Scan for the cell matching the given text and deliver its (x, y) coordinate at center. 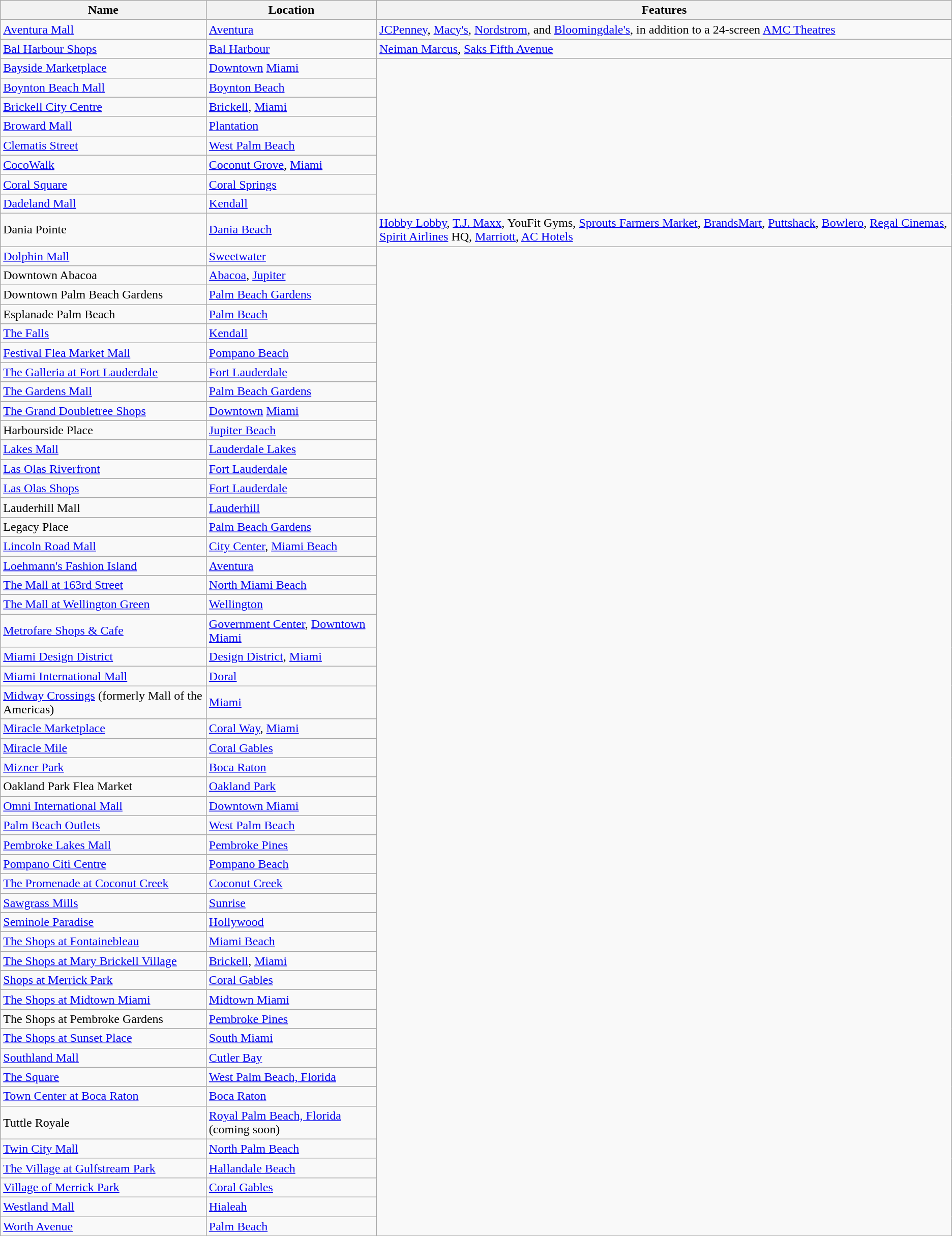
The Gardens Mall (104, 391)
CocoWalk (104, 165)
Midtown Miami (291, 1000)
Omni International Mall (104, 806)
Bayside Marketplace (104, 68)
Sweetwater (291, 256)
Dania Pointe (104, 230)
The Shops at Sunset Place (104, 1038)
Abacoa, Jupiter (291, 276)
Name (104, 10)
Palm Beach Outlets (104, 825)
Features (664, 10)
JCPenney, Macy's, Nordstrom, and Bloomingdale's, in addition to a 24-screen AMC Theatres (664, 29)
Coral Square (104, 184)
Lauderhill (291, 507)
The Mall at 163rd Street (104, 585)
Sawgrass Mills (104, 902)
Metrofare Shops & Cafe (104, 630)
Boynton Beach (291, 87)
The Village at Gulfstream Park (104, 1168)
Wellington (291, 605)
Miami International Mall (104, 676)
South Miami (291, 1038)
Twin City Mall (104, 1149)
Hallandale Beach (291, 1168)
Lauderdale Lakes (291, 449)
The Promenade at Coconut Creek (104, 883)
Miracle Mile (104, 748)
North Miami Beach (291, 585)
Festival Flea Market Mall (104, 353)
Hollywood (291, 922)
The Grand Doubletree Shops (104, 411)
City Center, Miami Beach (291, 546)
Design District, Miami (291, 657)
Shops at Merrick Park (104, 980)
Westland Mall (104, 1207)
Oakland Park (291, 787)
Tuttle Royale (104, 1123)
Miami (291, 703)
Worth Avenue (104, 1226)
Boynton Beach Mall (104, 87)
Doral (291, 676)
Clematis Street (104, 145)
Pompano Citi Centre (104, 864)
Dania Beach (291, 230)
Aventura Mall (104, 29)
Bal Harbour (291, 49)
The Square (104, 1077)
Cutler Bay (291, 1058)
Miracle Marketplace (104, 729)
Loehmann's Fashion Island (104, 566)
Brickell City Centre (104, 107)
Town Center at Boca Raton (104, 1096)
The Shops at Midtown Miami (104, 1000)
Coral Springs (291, 184)
The Shops at Mary Brickell Village (104, 961)
Broward Mall (104, 126)
The Shops at Fontainebleau (104, 942)
Jupiter Beach (291, 430)
Dolphin Mall (104, 256)
Government Center, Downtown Miami (291, 630)
Coconut Creek (291, 883)
Bal Harbour Shops (104, 49)
Hialeah (291, 1207)
Coral Way, Miami (291, 729)
Pembroke Lakes Mall (104, 845)
Legacy Place (104, 527)
Lauderhill Mall (104, 507)
The Galleria at Fort Lauderdale (104, 372)
Mizner Park (104, 767)
Coconut Grove, Miami (291, 165)
Las Olas Shops (104, 488)
Miami Design District (104, 657)
Sunrise (291, 902)
Neiman Marcus, Saks Fifth Avenue (664, 49)
Dadeland Mall (104, 203)
Esplanade Palm Beach (104, 314)
Lakes Mall (104, 449)
Harbourside Place (104, 430)
Royal Palm Beach, Florida (coming soon) (291, 1123)
Downtown Palm Beach Gardens (104, 295)
Hobby Lobby, T.J. Maxx, YouFit Gyms, Sprouts Farmers Market, BrandsMart, Puttshack, Bowlero, Regal Cinemas, Spirit Airlines HQ, Marriott, AC Hotels (664, 230)
Southland Mall (104, 1058)
Las Olas Riverfront (104, 469)
West Palm Beach, Florida (291, 1077)
Village of Merrick Park (104, 1187)
North Palm Beach (291, 1149)
Lincoln Road Mall (104, 546)
Miami Beach (291, 942)
Seminole Paradise (104, 922)
Plantation (291, 126)
Midway Crossings (formerly Mall of the Americas) (104, 703)
The Falls (104, 334)
The Shops at Pembroke Gardens (104, 1019)
Location (291, 10)
Oakland Park Flea Market (104, 787)
The Mall at Wellington Green (104, 605)
Downtown Abacoa (104, 276)
